Detect which cell encompasses the target text, then output its [x, y] center coordinate. 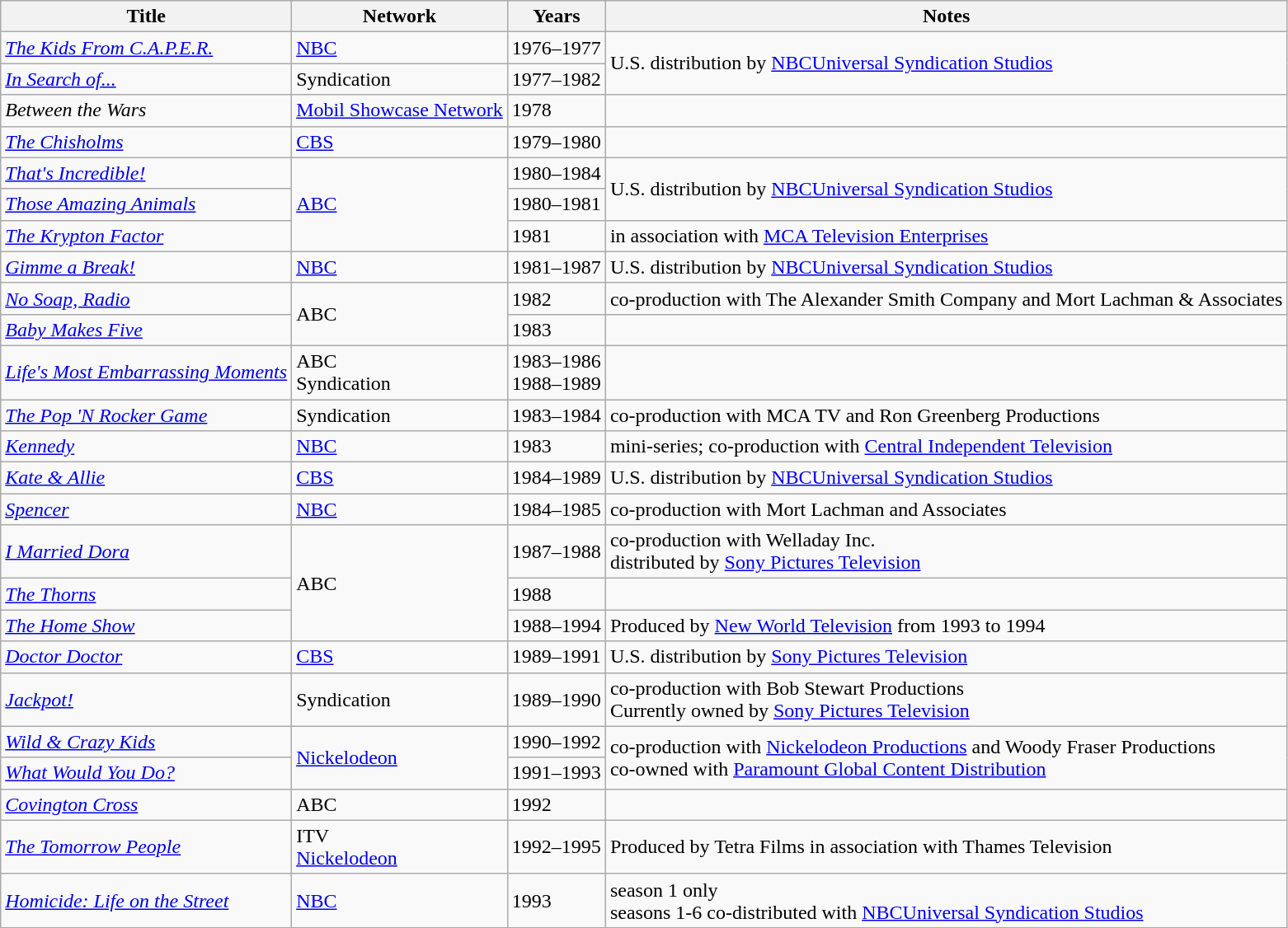
Homicide: Life on the Street [147, 900]
1977–1982 [556, 79]
Notes [946, 16]
Covington Cross [147, 804]
co-production with MCA TV and Ron Greenberg Productions [946, 415]
What Would You Do? [147, 773]
Nickelodeon [400, 757]
1988–1994 [556, 626]
Gimme a Break! [147, 267]
Wild & Crazy Kids [147, 742]
The Kids From C.A.P.E.R. [147, 48]
Produced by Tetra Films in association with Thames Television [946, 847]
Produced by New World Television from 1993 to 1994 [946, 626]
Kennedy [147, 447]
The Thorns [147, 594]
Doctor Doctor [147, 657]
co-production with Bob Stewart ProductionsCurrently owned by Sony Pictures Television [946, 699]
1984–1989 [556, 478]
ITVNickelodeon [400, 847]
I Married Dora [147, 552]
season 1 onlyseasons 1-6 co-distributed with NBCUniversal Syndication Studios [946, 900]
Kate & Allie [147, 478]
1978 [556, 110]
1980–1981 [556, 204]
Jackpot! [147, 699]
The Home Show [147, 626]
The Chisholms [147, 142]
1981 [556, 236]
Mobil Showcase Network [400, 110]
co-production with Mort Lachman and Associates [946, 509]
Between the Wars [147, 110]
1987–1988 [556, 552]
1979–1980 [556, 142]
That's Incredible! [147, 173]
co-production with The Alexander Smith Company and Mort Lachman & Associates [946, 298]
1992–1995 [556, 847]
Years [556, 16]
The Pop 'N Rocker Game [147, 415]
No Soap, Radio [147, 298]
1981–1987 [556, 267]
1988 [556, 594]
1983–1984 [556, 415]
1992 [556, 804]
mini-series; co-production with Central Independent Television [946, 447]
1983–19861988–1989 [556, 373]
in association with MCA Television Enterprises [946, 236]
1980–1984 [556, 173]
1989–1990 [556, 699]
U.S. distribution by Sony Pictures Television [946, 657]
1990–1992 [556, 742]
ABCSyndication [400, 373]
co-production with Nickelodeon Productions and Woody Fraser Productionsco-owned with Paramount Global Content Distribution [946, 757]
Baby Makes Five [147, 330]
1991–1993 [556, 773]
1984–1985 [556, 509]
Network [400, 16]
Life's Most Embarrassing Moments [147, 373]
The Tomorrow People [147, 847]
1989–1991 [556, 657]
1993 [556, 900]
co-production with Welladay Inc.distributed by Sony Pictures Television [946, 552]
1982 [556, 298]
1976–1977 [556, 48]
The Krypton Factor [147, 236]
Title [147, 16]
Spencer [147, 509]
Those Amazing Animals [147, 204]
In Search of... [147, 79]
